Find where the given text appears and provide that cell's center as [X, Y] coordinate. 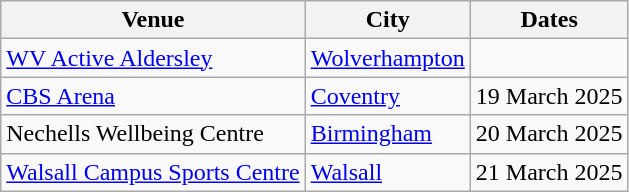
21 March 2025 [549, 172]
Venue [153, 20]
19 March 2025 [549, 96]
Walsall Campus Sports Centre [153, 172]
WV Active Aldersley [153, 58]
Birmingham [388, 134]
Wolverhampton [388, 58]
20 March 2025 [549, 134]
Walsall [388, 172]
Coventry [388, 96]
Nechells Wellbeing Centre [153, 134]
City [388, 20]
Dates [549, 20]
CBS Arena [153, 96]
